Search for the cell housing the specified text and yield its (X, Y) center coordinate. 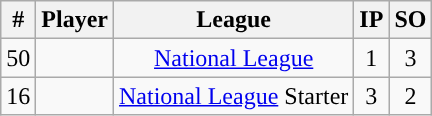
National League (234, 58)
Player (75, 20)
1 (372, 58)
# (18, 20)
National League Starter (234, 96)
IP (372, 20)
50 (18, 58)
2 (410, 96)
SO (410, 20)
League (234, 20)
16 (18, 96)
